Find where the given text appears and provide that cell's center as (x, y) coordinate. 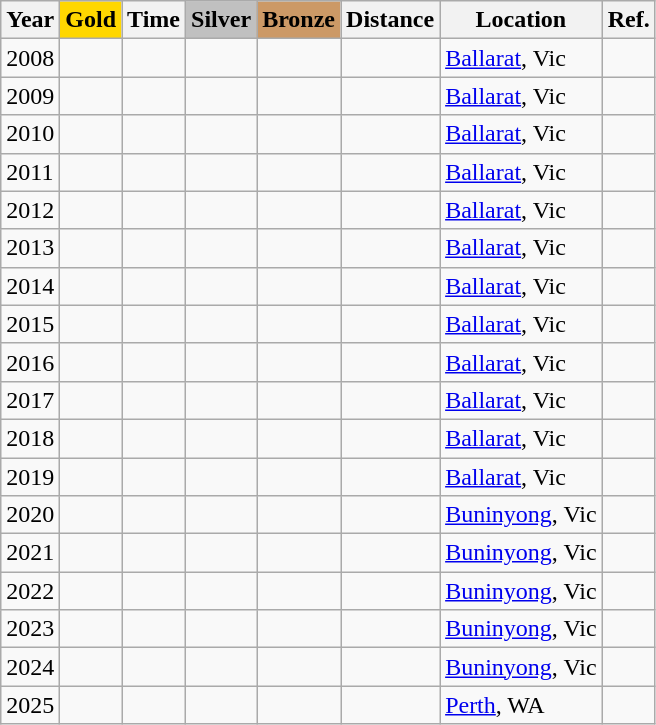
2022 (30, 591)
2012 (30, 210)
Distance (390, 20)
Location (522, 20)
2014 (30, 286)
2015 (30, 324)
Bronze (299, 20)
2010 (30, 134)
2023 (30, 629)
2019 (30, 477)
Year (30, 20)
2013 (30, 248)
2024 (30, 667)
Gold (91, 20)
2021 (30, 553)
Time (154, 20)
2016 (30, 362)
2020 (30, 515)
Silver (222, 20)
2018 (30, 438)
2009 (30, 96)
Ref. (628, 20)
2008 (30, 58)
2025 (30, 705)
2017 (30, 400)
Perth, WA (522, 705)
2011 (30, 172)
